Extract the [X, Y] coordinate from the center of the cell holding the provided text.  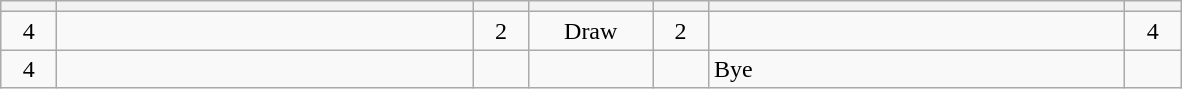
Bye [917, 69]
Draw [591, 31]
